Determine the [x, y] coordinate at the center of the cell enclosing the given text.  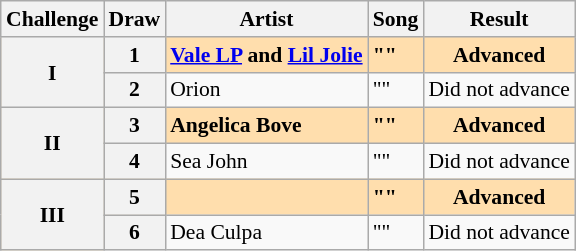
Draw [135, 19]
1 [135, 55]
5 [135, 197]
III [52, 214]
Sea John [266, 162]
Challenge [52, 19]
Result [499, 19]
Song [396, 19]
4 [135, 162]
Angelica Bove [266, 126]
Artist [266, 19]
I [52, 72]
Dea Culpa [266, 233]
II [52, 144]
Orion [266, 90]
6 [135, 233]
2 [135, 90]
3 [135, 126]
Vale LP and Lil Jolie [266, 55]
